From the cell containing the given text, extract its center point as (X, Y) coordinate. 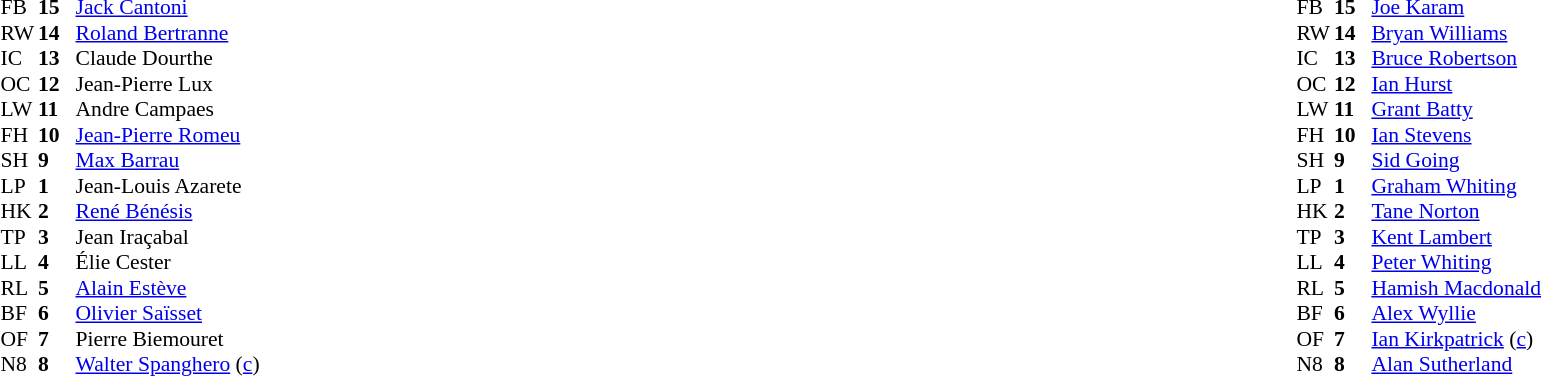
Olivier Saïsset (168, 313)
Bruce Robertson (1456, 59)
Alain Estève (168, 288)
Jean-Pierre Lux (168, 84)
Ian Kirkpatrick (c) (1456, 339)
Max Barrau (168, 161)
Jean-Louis Azarete (168, 186)
Sid Going (1456, 161)
Grant Batty (1456, 109)
Kent Lambert (1456, 237)
Alex Wyllie (1456, 313)
Ian Stevens (1456, 135)
Jean-Pierre Romeu (168, 135)
René Bénésis (168, 211)
Roland Bertranne (168, 33)
Jean Iraçabal (168, 237)
Élie Cester (168, 263)
Ian Hurst (1456, 84)
Claude Dourthe (168, 59)
Andre Campaes (168, 109)
Pierre Biemouret (168, 339)
Graham Whiting (1456, 186)
Hamish Macdonald (1456, 288)
Peter Whiting (1456, 263)
Tane Norton (1456, 211)
Bryan Williams (1456, 33)
